Output the (X, Y) coordinate of the center of the cell containing the given text.  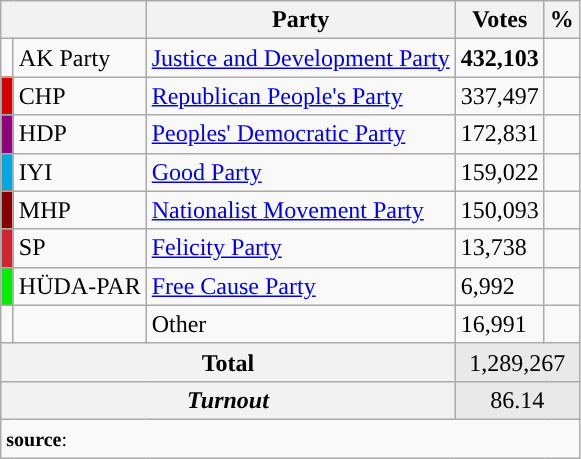
HDP (80, 134)
Total (228, 362)
150,093 (500, 210)
Nationalist Movement Party (300, 210)
AK Party (80, 58)
6,992 (500, 286)
Peoples' Democratic Party (300, 134)
HÜDA-PAR (80, 286)
MHP (80, 210)
% (562, 20)
Other (300, 324)
SP (80, 248)
Free Cause Party (300, 286)
Good Party (300, 172)
source: (290, 438)
Felicity Party (300, 248)
159,022 (500, 172)
86.14 (517, 400)
1,289,267 (517, 362)
Turnout (228, 400)
432,103 (500, 58)
IYI (80, 172)
Justice and Development Party (300, 58)
CHP (80, 96)
Party (300, 20)
16,991 (500, 324)
Votes (500, 20)
Republican People's Party (300, 96)
13,738 (500, 248)
337,497 (500, 96)
172,831 (500, 134)
